Identify which cell holds the provided text, then report its (X, Y) central coordinate. 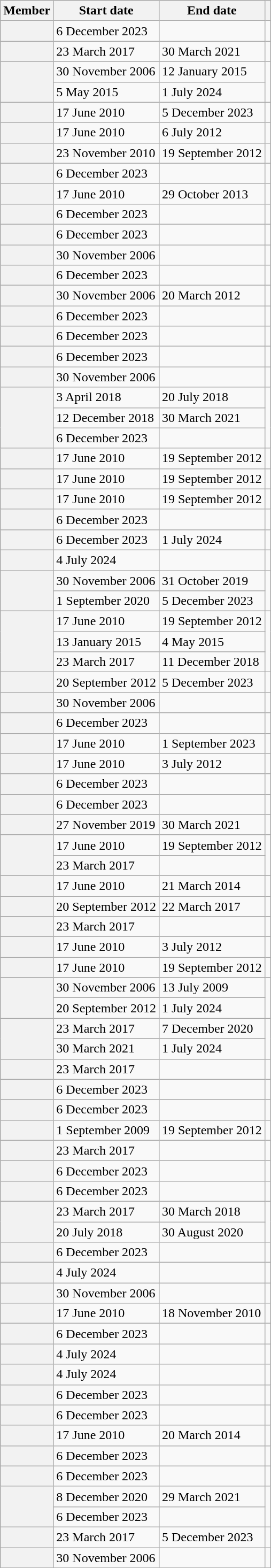
18 November 2010 (212, 1313)
4 May 2015 (212, 642)
1 September 2020 (106, 601)
13 January 2015 (106, 642)
8 December 2020 (106, 1496)
Start date (106, 11)
12 December 2018 (106, 418)
20 March 2012 (212, 296)
22 March 2017 (212, 906)
1 September 2009 (106, 1130)
13 July 2009 (212, 988)
5 May 2015 (106, 92)
31 October 2019 (212, 580)
20 March 2014 (212, 1435)
21 March 2014 (212, 886)
End date (212, 11)
30 March 2018 (212, 1211)
Member (27, 11)
30 August 2020 (212, 1232)
7 December 2020 (212, 1028)
29 March 2021 (212, 1496)
3 April 2018 (106, 397)
23 November 2010 (106, 153)
12 January 2015 (212, 72)
11 December 2018 (212, 662)
6 July 2012 (212, 133)
29 October 2013 (212, 194)
1 September 2023 (212, 743)
27 November 2019 (106, 825)
